Scan for the cell matching the given text and deliver its [X, Y] coordinate at center. 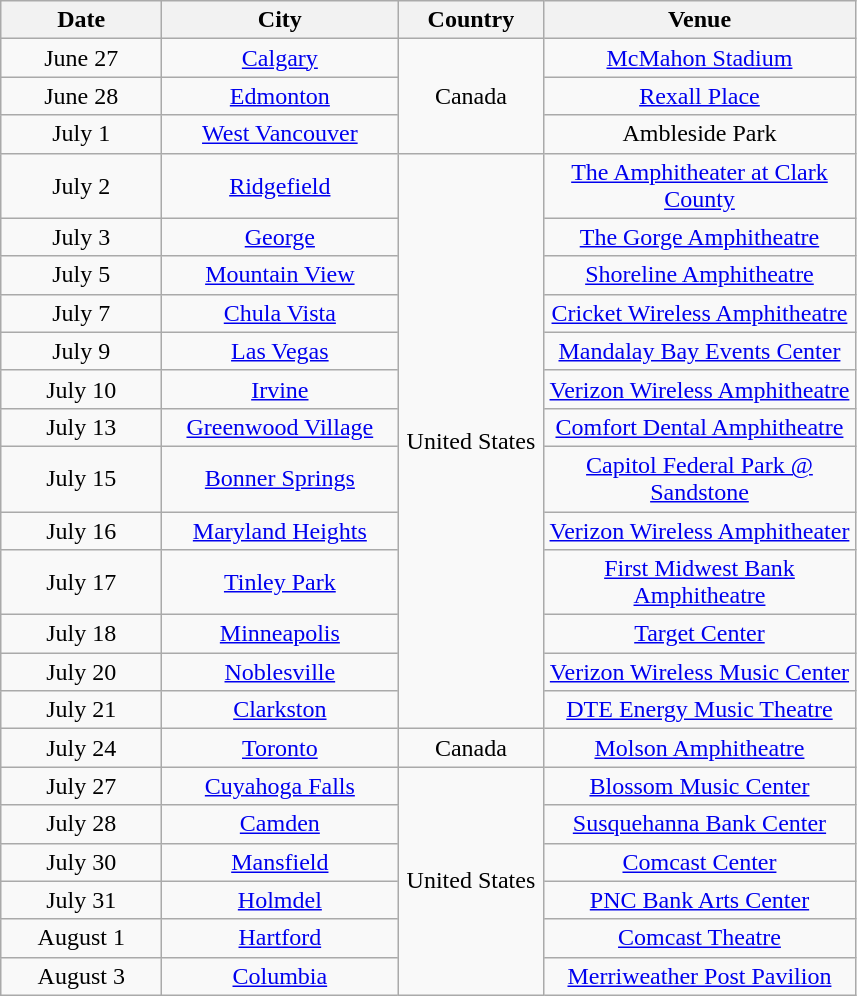
Molson Amphitheatre [700, 748]
July 24 [82, 748]
July 28 [82, 824]
Edmonton [280, 96]
July 31 [82, 900]
Target Center [700, 634]
July 13 [82, 427]
Maryland Heights [280, 531]
Clarkston [280, 710]
July 20 [82, 672]
July 27 [82, 786]
Toronto [280, 748]
The Amphitheater at Clark County [700, 186]
PNC Bank Arts Center [700, 900]
Minneapolis [280, 634]
Calgary [280, 58]
Merriweather Post Pavilion [700, 976]
Greenwood Village [280, 427]
Columbia [280, 976]
June 28 [82, 96]
Las Vegas [280, 351]
Irvine [280, 389]
Ridgefield [280, 186]
Cuyahoga Falls [280, 786]
July 3 [82, 237]
June 27 [82, 58]
First Midwest Bank Amphitheatre [700, 582]
Bonner Springs [280, 478]
July 16 [82, 531]
July 17 [82, 582]
Shoreline Amphitheatre [700, 275]
Noblesville [280, 672]
Venue [700, 20]
City [280, 20]
The Gorge Amphitheatre [700, 237]
July 18 [82, 634]
July 21 [82, 710]
Capitol Federal Park @ Sandstone [700, 478]
August 1 [82, 938]
DTE Energy Music Theatre [700, 710]
Camden [280, 824]
Verizon Wireless Amphitheater [700, 531]
Ambleside Park [700, 134]
McMahon Stadium [700, 58]
Blossom Music Center [700, 786]
Tinley Park [280, 582]
Susquehanna Bank Center [700, 824]
Verizon Wireless Music Center [700, 672]
July 5 [82, 275]
George [280, 237]
West Vancouver [280, 134]
July 10 [82, 389]
July 9 [82, 351]
Comcast Center [700, 862]
Country [471, 20]
July 7 [82, 313]
Comfort Dental Amphitheatre [700, 427]
July 1 [82, 134]
August 3 [82, 976]
Date [82, 20]
July 2 [82, 186]
Chula Vista [280, 313]
Mountain View [280, 275]
Holmdel [280, 900]
Verizon Wireless Amphitheatre [700, 389]
Cricket Wireless Amphitheatre [700, 313]
Comcast Theatre [700, 938]
Hartford [280, 938]
Mandalay Bay Events Center [700, 351]
July 15 [82, 478]
Mansfield [280, 862]
Rexall Place [700, 96]
July 30 [82, 862]
